From the cell containing the given text, extract its center point as [x, y] coordinate. 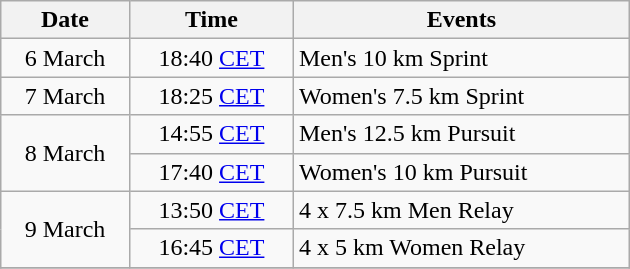
Date [66, 20]
Time [211, 20]
9 March [66, 229]
Women's 7.5 km Sprint [461, 96]
18:25 CET [211, 96]
Women's 10 km Pursuit [461, 172]
6 March [66, 58]
Men's 10 km Sprint [461, 58]
Men's 12.5 km Pursuit [461, 134]
17:40 CET [211, 172]
7 March [66, 96]
13:50 CET [211, 210]
Events [461, 20]
8 March [66, 153]
18:40 CET [211, 58]
4 x 5 km Women Relay [461, 248]
14:55 CET [211, 134]
4 x 7.5 km Men Relay [461, 210]
16:45 CET [211, 248]
